Provide the [x, y] coordinate of the cell's center where the given text is located.  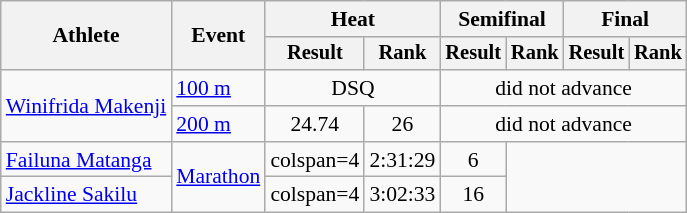
Marathon [218, 178]
Winifrida Makenji [86, 106]
Athlete [86, 36]
24.74 [314, 124]
3:02:33 [402, 195]
200 m [218, 124]
Heat [352, 19]
DSQ [352, 88]
Event [218, 36]
26 [402, 124]
2:31:29 [402, 160]
Semifinal [502, 19]
100 m [218, 88]
16 [473, 195]
Final [626, 19]
6 [473, 160]
Failuna Matanga [86, 160]
Jackline Sakilu [86, 195]
